Extract the (x, y) coordinate from the center of the cell holding the provided text.  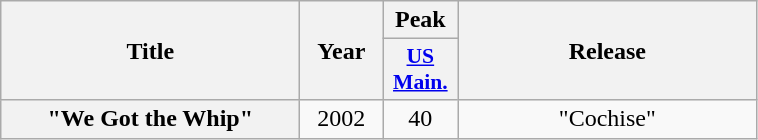
Year (342, 50)
40 (420, 119)
Peak (420, 20)
Release (608, 50)
"We Got the Whip" (150, 119)
Title (150, 50)
USMain. (420, 70)
"Cochise" (608, 119)
2002 (342, 119)
